Capture the cell that displays the provided text and extract its (x, y) central coordinate. 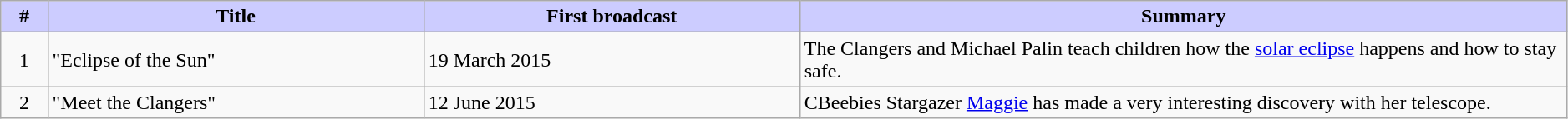
The Clangers and Michael Palin teach children how the solar eclipse happens and how to stay safe. (1183, 60)
CBeebies Stargazer Maggie has made a very interesting discovery with her telescope. (1183, 102)
19 March 2015 (611, 60)
2 (24, 102)
# (24, 17)
"Meet the Clangers" (236, 102)
1 (24, 60)
First broadcast (611, 17)
12 June 2015 (611, 102)
"Eclipse of the Sun" (236, 60)
Title (236, 17)
Summary (1183, 17)
